Return [X, Y] of the center of cell containing provided text 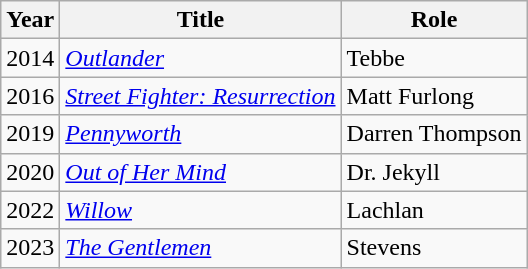
Matt Furlong [434, 96]
Tebbe [434, 58]
2023 [30, 248]
Darren Thompson [434, 134]
Year [30, 20]
2014 [30, 58]
The Gentlemen [200, 248]
Street Fighter: Resurrection [200, 96]
Willow [200, 210]
Outlander [200, 58]
Title [200, 20]
Out of Her Mind [200, 172]
2019 [30, 134]
2016 [30, 96]
Dr. Jekyll [434, 172]
2022 [30, 210]
Stevens [434, 248]
Role [434, 20]
Pennyworth [200, 134]
Lachlan [434, 210]
2020 [30, 172]
